Output the (X, Y) coordinate of the center of the cell containing the given text.  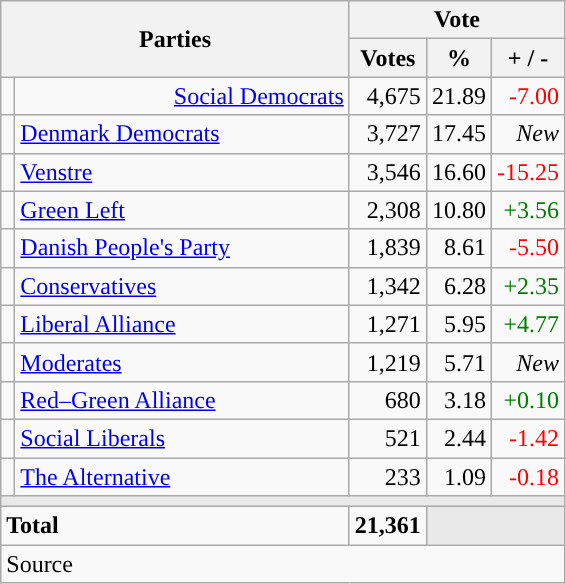
Social Liberals (182, 438)
21.89 (458, 96)
Conservatives (182, 286)
-7.00 (528, 96)
Votes (388, 58)
1,219 (388, 362)
521 (388, 438)
10.80 (458, 210)
Denmark Democrats (182, 134)
The Alternative (182, 477)
Moderates (182, 362)
1.09 (458, 477)
+3.56 (528, 210)
5.95 (458, 324)
680 (388, 400)
Liberal Alliance (182, 324)
2.44 (458, 438)
21,361 (388, 526)
-15.25 (528, 172)
Red–Green Alliance (182, 400)
Total (176, 526)
1,839 (388, 248)
+4.77 (528, 324)
+2.35 (528, 286)
3,546 (388, 172)
16.60 (458, 172)
Vote (456, 20)
5.71 (458, 362)
Green Left (182, 210)
6.28 (458, 286)
1,342 (388, 286)
3.18 (458, 400)
233 (388, 477)
-0.18 (528, 477)
-5.50 (528, 248)
+0.10 (528, 400)
17.45 (458, 134)
Social Democrats (182, 96)
4,675 (388, 96)
1,271 (388, 324)
Danish People's Party (182, 248)
-1.42 (528, 438)
3,727 (388, 134)
Venstre (182, 172)
+ / - (528, 58)
2,308 (388, 210)
% (458, 58)
Source (283, 564)
Parties (176, 39)
8.61 (458, 248)
